Locate the cell with the specified text and output its [X, Y] center coordinate. 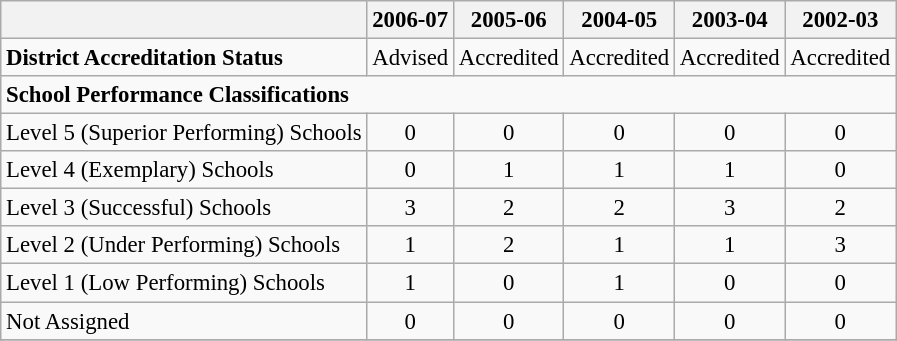
2004-05 [620, 20]
District Accreditation Status [184, 58]
Not Assigned [184, 321]
Advised [410, 58]
Level 5 (Superior Performing) Schools [184, 133]
2006-07 [410, 20]
2005-06 [508, 20]
2003-04 [730, 20]
Level 4 (Exemplary) Schools [184, 170]
Level 2 (Under Performing) Schools [184, 245]
2002-03 [840, 20]
School Performance Classifications [448, 95]
Level 1 (Low Performing) Schools [184, 283]
Level 3 (Successful) Schools [184, 208]
